Capture the cell that displays the provided text and extract its (X, Y) central coordinate. 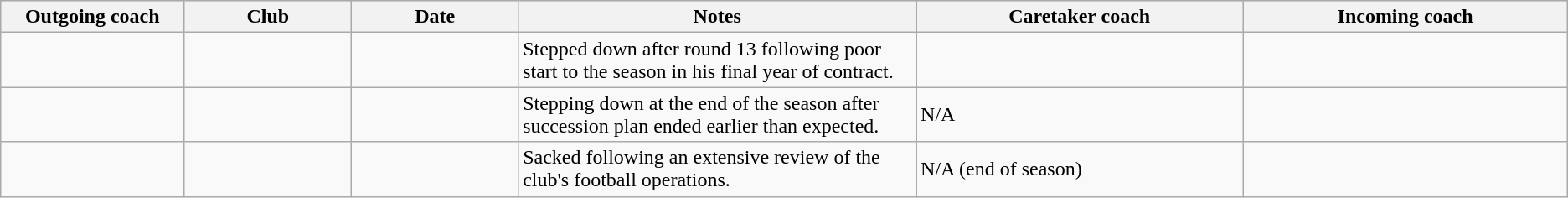
Stepping down at the end of the season after succession plan ended earlier than expected. (717, 114)
N/A (end of season) (1080, 169)
Club (268, 17)
Date (436, 17)
Incoming coach (1406, 17)
Caretaker coach (1080, 17)
Sacked following an extensive review of the club's football operations. (717, 169)
Stepped down after round 13 following poor start to the season in his final year of contract. (717, 60)
Outgoing coach (92, 17)
Notes (717, 17)
N/A (1080, 114)
